Provide the (X, Y) coordinate of the cell's center where the given text is located.  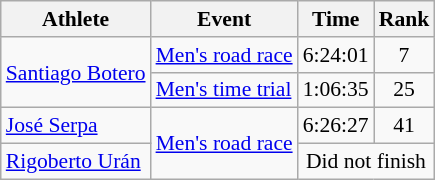
25 (404, 90)
Event (224, 19)
6:24:01 (336, 55)
6:26:27 (336, 126)
José Serpa (76, 126)
Santiago Botero (76, 72)
Time (336, 19)
Did not finish (366, 162)
Athlete (76, 19)
Rank (404, 19)
Rigoberto Urán (76, 162)
7 (404, 55)
41 (404, 126)
1:06:35 (336, 90)
Men's time trial (224, 90)
